For the text-containing cell, return its midpoint in [X, Y] coordinate format. 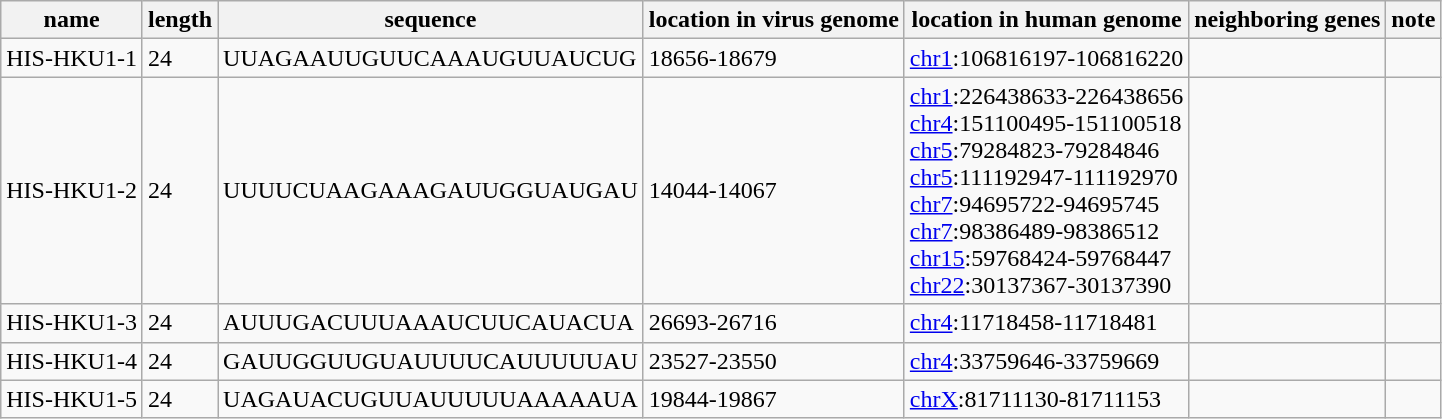
HIS-HKU1-1 [72, 58]
note [1414, 20]
AUUUGACUUUAAAUCUUCAUACUA [431, 323]
26693-26716 [774, 323]
GAUUGGUUGUAUUUUCAUUUUUAU [431, 361]
name [72, 20]
23527-23550 [774, 361]
sequence [431, 20]
location in virus genome [774, 20]
14044-14067 [774, 190]
location in human genome [1046, 20]
chr4:33759646-33759669 [1046, 361]
UAGAUACUGUUAUUUUUAAAAAUA [431, 399]
19844-19867 [774, 399]
chrX:81711130-81711153 [1046, 399]
length [180, 20]
UUAGAAUUGUUCAAAUGUUAUCUG [431, 58]
HIS-HKU1-4 [72, 361]
neighboring genes [1288, 20]
HIS-HKU1-5 [72, 399]
HIS-HKU1-2 [72, 190]
chr1:106816197-106816220 [1046, 58]
18656-18679 [774, 58]
UUUUCUAAGAAAGAUUGGUAUGAU [431, 190]
HIS-HKU1-3 [72, 323]
chr4:11718458-11718481 [1046, 323]
